From the cell containing the given text, extract its center point as (x, y) coordinate. 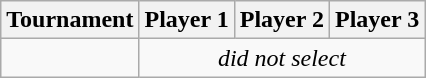
did not select (282, 58)
Tournament (70, 20)
Player 2 (282, 20)
Player 3 (378, 20)
Player 1 (186, 20)
